Extract the (X, Y) coordinate from the center of the cell holding the provided text.  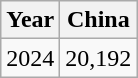
2024 (30, 58)
20,192 (98, 58)
Year (30, 20)
China (98, 20)
